Locate the cell with the specified text and output its [x, y] center coordinate. 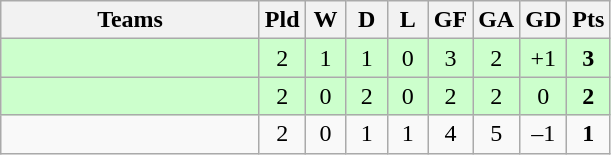
D [366, 20]
L [408, 20]
5 [496, 134]
4 [450, 134]
GF [450, 20]
W [326, 20]
–1 [544, 134]
Teams [130, 20]
+1 [544, 58]
GA [496, 20]
GD [544, 20]
Pld [282, 20]
Pts [588, 20]
